Capture the cell that displays the provided text and extract its (X, Y) central coordinate. 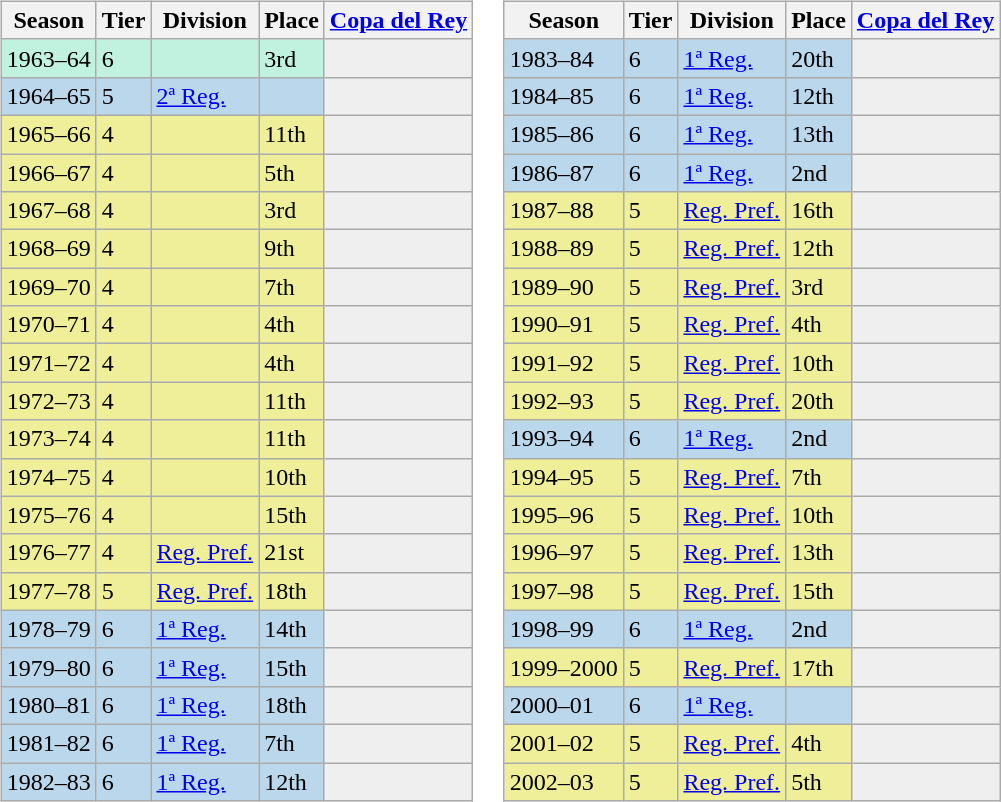
1966–67 (48, 173)
2ª Reg. (205, 96)
1990–91 (564, 325)
1963–64 (48, 58)
1981–82 (48, 743)
2002–03 (564, 781)
1996–97 (564, 553)
1965–66 (48, 134)
1987–88 (564, 211)
1983–84 (564, 58)
1989–90 (564, 287)
1964–65 (48, 96)
1978–79 (48, 629)
1974–75 (48, 477)
21st (292, 553)
1969–70 (48, 287)
1986–87 (564, 173)
1977–78 (48, 591)
1985–86 (564, 134)
1988–89 (564, 249)
1976–77 (48, 553)
1984–85 (564, 96)
1998–99 (564, 629)
1970–71 (48, 325)
1994–95 (564, 477)
2001–02 (564, 743)
1975–76 (48, 515)
14th (292, 629)
1991–92 (564, 363)
1971–72 (48, 363)
1982–83 (48, 781)
1973–74 (48, 439)
1993–94 (564, 439)
1992–93 (564, 401)
1999–2000 (564, 667)
1972–73 (48, 401)
17th (819, 667)
1979–80 (48, 667)
1995–96 (564, 515)
16th (819, 211)
2000–01 (564, 705)
1968–69 (48, 249)
9th (292, 249)
1980–81 (48, 705)
1967–68 (48, 211)
1997–98 (564, 591)
